For the text-containing cell, return its midpoint in (X, Y) coordinate format. 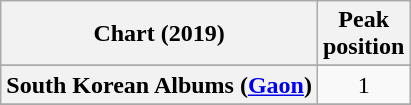
Peakposition (363, 34)
Chart (2019) (160, 34)
South Korean Albums (Gaon) (160, 85)
1 (363, 85)
